Determine the [x, y] coordinate at the center of the cell enclosing the given text.  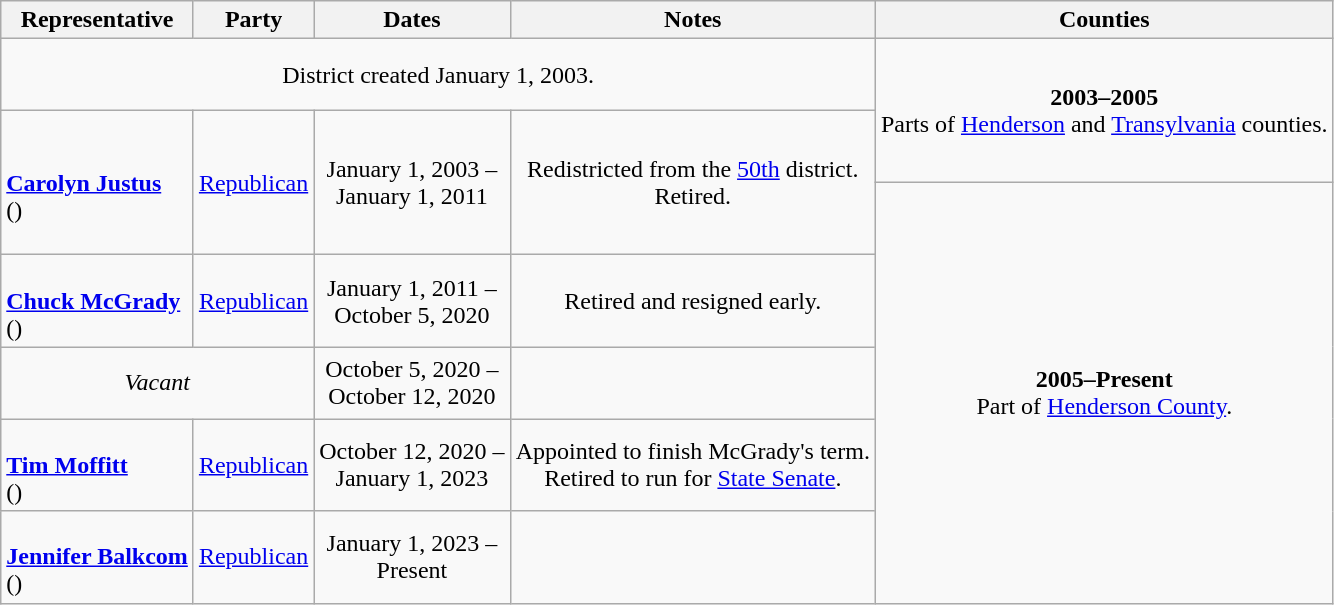
Carolyn Justus() [98, 183]
January 1, 2003 – January 1, 2011 [412, 183]
Representative [98, 20]
January 1, 2011 – October 5, 2020 [412, 301]
Vacant [158, 383]
2003–2005 Parts of Henderson and Transylvania counties. [1104, 111]
Appointed to finish McGrady's term. Retired to run for State Senate. [692, 465]
Notes [692, 20]
January 1, 2023 – Present [412, 557]
Chuck McGrady() [98, 301]
District created January 1, 2003. [438, 75]
October 5, 2020 – October 12, 2020 [412, 383]
Counties [1104, 20]
2005–Present Part of Henderson County. [1104, 393]
Redistricted from the 50th district. Retired. [692, 183]
Jennifer Balkcom() [98, 557]
Retired and resigned early. [692, 301]
Dates [412, 20]
October 12, 2020 – January 1, 2023 [412, 465]
Party [253, 20]
Tim Moffitt() [98, 465]
